Locate the cell with the specified text and output its [X, Y] center coordinate. 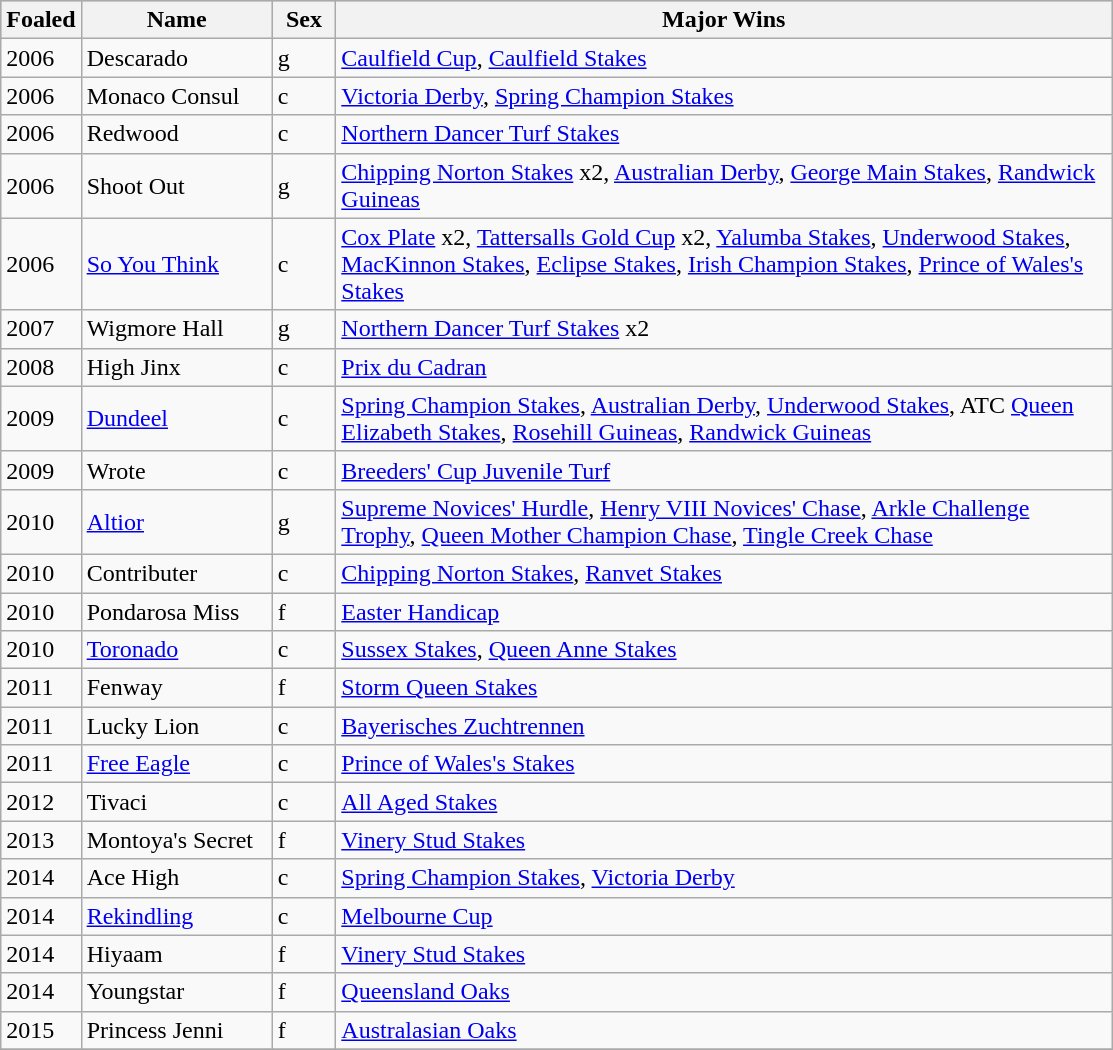
Northern Dancer Turf Stakes [724, 134]
2008 [41, 367]
All Aged Stakes [724, 802]
Storm Queen Stakes [724, 688]
2015 [41, 1030]
Fenway [176, 688]
Montoya's Secret [176, 840]
Lucky Lion [176, 726]
Prix du Cadran [724, 367]
So You Think [176, 264]
Melbourne Cup [724, 916]
Sussex Stakes, Queen Anne Stakes [724, 650]
Prince of Wales's Stakes [724, 764]
Dundeel [176, 418]
Princess Jenni [176, 1030]
Ace High [176, 878]
Wigmore Hall [176, 329]
Redwood [176, 134]
Northern Dancer Turf Stakes x2 [724, 329]
Tivaci [176, 802]
Breeders' Cup Juvenile Turf [724, 470]
Wrote [176, 470]
Spring Champion Stakes, Australian Derby, Underwood Stakes, ATC Queen Elizabeth Stakes, Rosehill Guineas, Randwick Guineas [724, 418]
Supreme Novices' Hurdle, Henry VIII Novices' Chase, Arkle Challenge Trophy, Queen Mother Champion Chase, Tingle Creek Chase [724, 522]
Hiyaam [176, 954]
Rekindling [176, 916]
Chipping Norton Stakes x2, Australian Derby, George Main Stakes, Randwick Guineas [724, 186]
Altior [176, 522]
Descarado [176, 58]
Easter Handicap [724, 611]
2013 [41, 840]
Chipping Norton Stakes, Ranvet Stakes [724, 573]
Foaled [41, 20]
2007 [41, 329]
Bayerisches Zuchtrennen [724, 726]
Major Wins [724, 20]
Queensland Oaks [724, 992]
Sex [304, 20]
Youngstar [176, 992]
Caulfield Cup, Caulfield Stakes [724, 58]
2012 [41, 802]
Toronado [176, 650]
Contributer [176, 573]
Shoot Out [176, 186]
Free Eagle [176, 764]
High Jinx [176, 367]
Australasian Oaks [724, 1030]
Name [176, 20]
Pondarosa Miss [176, 611]
Victoria Derby, Spring Champion Stakes [724, 96]
Spring Champion Stakes, Victoria Derby [724, 878]
Monaco Consul [176, 96]
